Identify which cell holds the provided text, then report its (x, y) central coordinate. 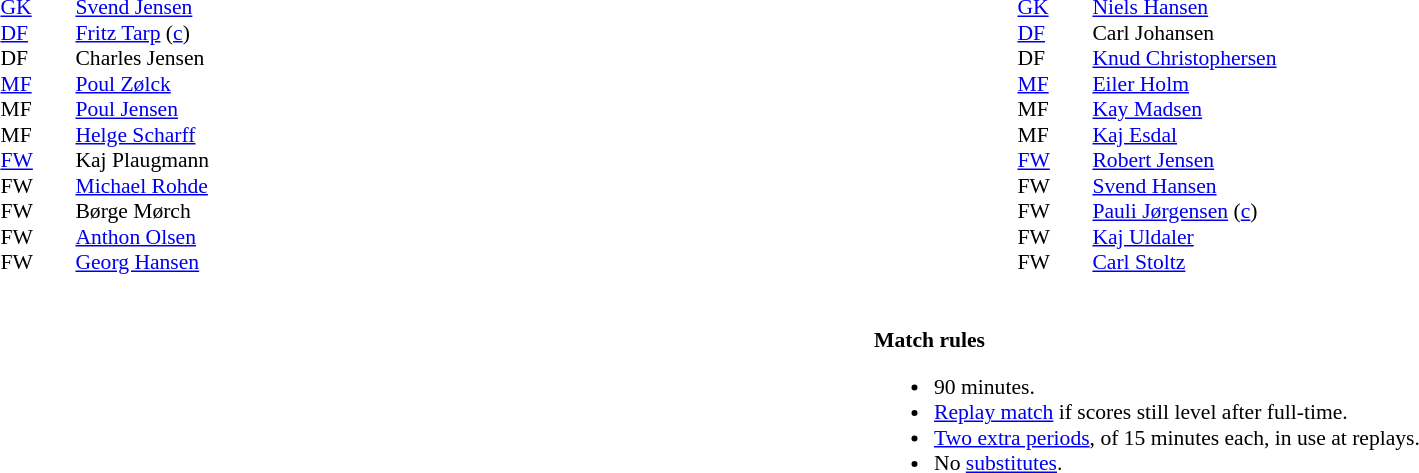
Poul Jensen (142, 109)
Michael Rohde (142, 186)
Knud Christophersen (1184, 59)
Kaj Uldaler (1184, 237)
Helge Scharff (142, 135)
Carl Johansen (1184, 33)
Svend Hansen (1184, 186)
Kaj Plaugmann (142, 161)
Carl Stoltz (1184, 263)
Georg Hansen (142, 263)
Kay Madsen (1184, 109)
Kaj Esdal (1184, 135)
Pauli Jørgensen (c) (1184, 211)
Fritz Tarp (c) (142, 33)
Poul Zølck (142, 84)
Charles Jensen (142, 59)
Robert Jensen (1184, 161)
Eiler Holm (1184, 84)
Anthon Olsen (142, 237)
Børge Mørch (142, 211)
